Extract the (X, Y) coordinate from the center of the cell holding the provided text.  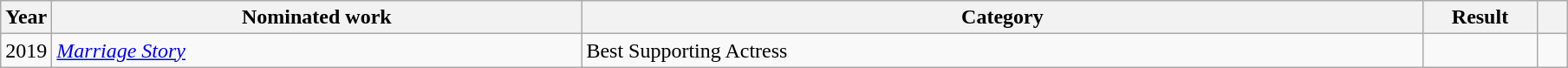
Year (26, 17)
Best Supporting Actress (1002, 51)
Category (1002, 17)
Nominated work (317, 17)
Marriage Story (317, 51)
2019 (26, 51)
Result (1480, 17)
